Extract the (x, y) coordinate from the center of the cell holding the provided text.  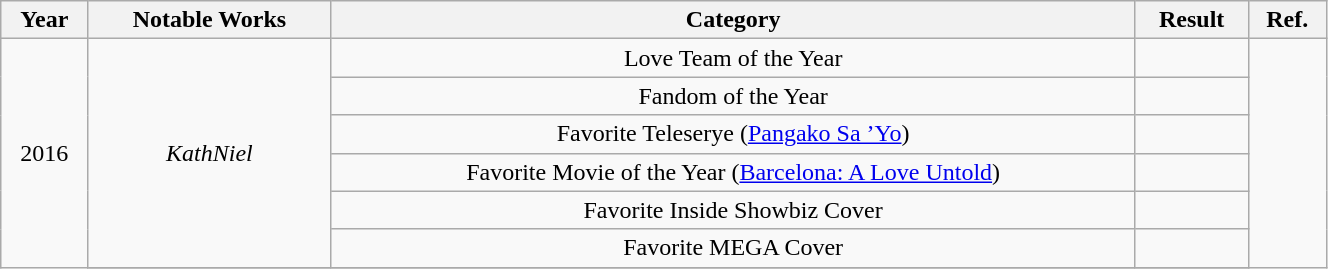
Ref. (1287, 20)
Fandom of the Year (733, 96)
Result (1192, 20)
Favorite Movie of the Year (Barcelona: A Love Untold) (733, 172)
Favorite Teleserye (Pangako Sa ’Yo) (733, 134)
Notable Works (210, 20)
Love Team of the Year (733, 58)
Category (733, 20)
Favorite MEGA Cover (733, 248)
KathNiel (210, 153)
Year (44, 20)
Favorite Inside Showbiz Cover (733, 210)
2016 (44, 153)
